Identify which cell holds the provided text, then report its [X, Y] central coordinate. 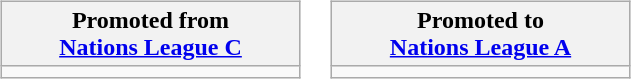
Promoted fromNations League C [150, 34]
Promoted toNations League A [480, 34]
